Capture the cell that displays the provided text and extract its [X, Y] central coordinate. 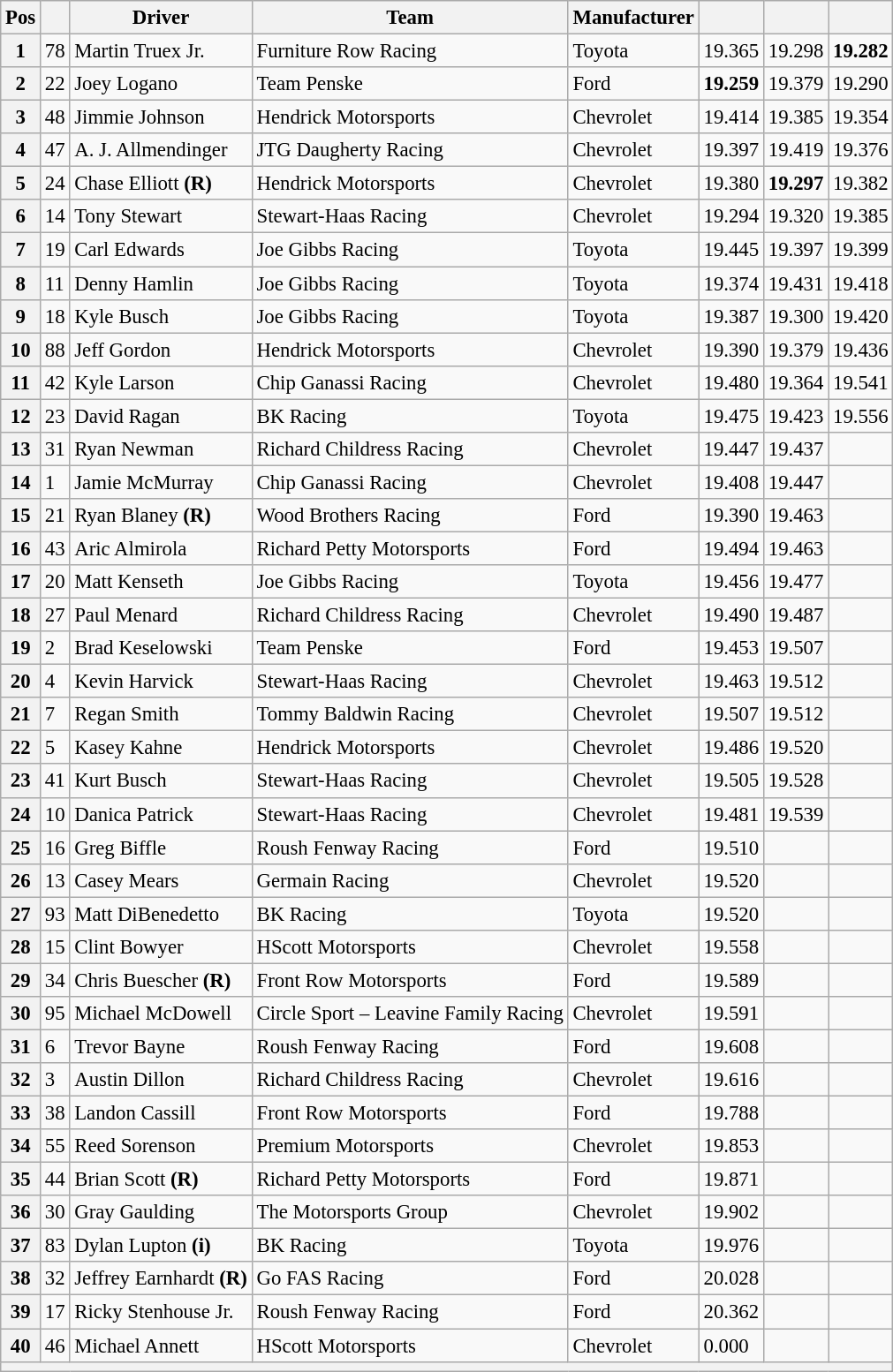
19.902 [731, 1212]
Jeff Gordon [161, 350]
Aric Almirola [161, 548]
19.437 [795, 449]
36 [21, 1212]
Kurt Busch [161, 781]
20.028 [731, 1279]
Martin Truex Jr. [161, 51]
Brian Scott (R) [161, 1180]
Chase Elliott (R) [161, 184]
Jamie McMurray [161, 482]
Germain Racing [410, 880]
Premium Motorsports [410, 1146]
19.414 [731, 117]
Ryan Blaney (R) [161, 516]
Matt DiBenedetto [161, 914]
8 [21, 283]
19.374 [731, 283]
95 [55, 1014]
Clint Bowyer [161, 947]
19.871 [731, 1180]
Denny Hamlin [161, 283]
Austin Dillon [161, 1080]
19.490 [731, 615]
Kyle Busch [161, 316]
35 [21, 1180]
19.387 [731, 316]
Circle Sport – Leavine Family Racing [410, 1014]
19.380 [731, 184]
Paul Menard [161, 615]
48 [55, 117]
0.000 [731, 1346]
19.480 [731, 382]
93 [55, 914]
Furniture Row Racing [410, 51]
78 [55, 51]
19.376 [860, 150]
19.505 [731, 781]
29 [21, 980]
Brad Keselowski [161, 648]
19.456 [731, 582]
19.445 [731, 250]
David Ragan [161, 416]
19.487 [795, 615]
Carl Edwards [161, 250]
19.558 [731, 947]
19.477 [795, 582]
19.354 [860, 117]
Chris Buescher (R) [161, 980]
Greg Biffle [161, 848]
19.259 [731, 84]
20.362 [731, 1312]
19.541 [860, 382]
Gray Gaulding [161, 1212]
19.589 [731, 980]
19.320 [795, 216]
Michael Annett [161, 1346]
Joey Logano [161, 84]
19.423 [795, 416]
40 [21, 1346]
19.475 [731, 416]
Kasey Kahne [161, 748]
Wood Brothers Racing [410, 516]
Kevin Harvick [161, 682]
19.282 [860, 51]
19.486 [731, 748]
19.556 [860, 416]
19.365 [731, 51]
26 [21, 880]
Driver [161, 18]
Ryan Newman [161, 449]
Danica Patrick [161, 814]
Team [410, 18]
19.420 [860, 316]
19.290 [860, 84]
19.419 [795, 150]
19.608 [731, 1046]
19.976 [731, 1246]
44 [55, 1180]
46 [55, 1346]
Kyle Larson [161, 382]
Regan Smith [161, 714]
Dylan Lupton (i) [161, 1246]
Manufacturer [633, 18]
JTG Daugherty Racing [410, 150]
19.528 [795, 781]
Tony Stewart [161, 216]
9 [21, 316]
Reed Sorenson [161, 1146]
19.853 [731, 1146]
19.399 [860, 250]
Matt Kenseth [161, 582]
Casey Mears [161, 880]
A. J. Allmendinger [161, 150]
The Motorsports Group [410, 1212]
19.408 [731, 482]
19.297 [795, 184]
19.788 [731, 1113]
19.298 [795, 51]
19.510 [731, 848]
19.294 [731, 216]
47 [55, 150]
19.616 [731, 1080]
Tommy Baldwin Racing [410, 714]
Pos [21, 18]
19.436 [860, 350]
28 [21, 947]
25 [21, 848]
19.539 [795, 814]
39 [21, 1312]
Jeffrey Earnhardt (R) [161, 1279]
19.431 [795, 283]
33 [21, 1113]
19.591 [731, 1014]
37 [21, 1246]
43 [55, 548]
19.481 [731, 814]
41 [55, 781]
42 [55, 382]
19.382 [860, 184]
19.418 [860, 283]
55 [55, 1146]
83 [55, 1246]
19.494 [731, 548]
12 [21, 416]
Go FAS Racing [410, 1279]
19.364 [795, 382]
88 [55, 350]
19.453 [731, 648]
Jimmie Johnson [161, 117]
Michael McDowell [161, 1014]
19.300 [795, 316]
Trevor Bayne [161, 1046]
Landon Cassill [161, 1113]
Ricky Stenhouse Jr. [161, 1312]
